Detect which cell encompasses the target text, then output its (X, Y) center coordinate. 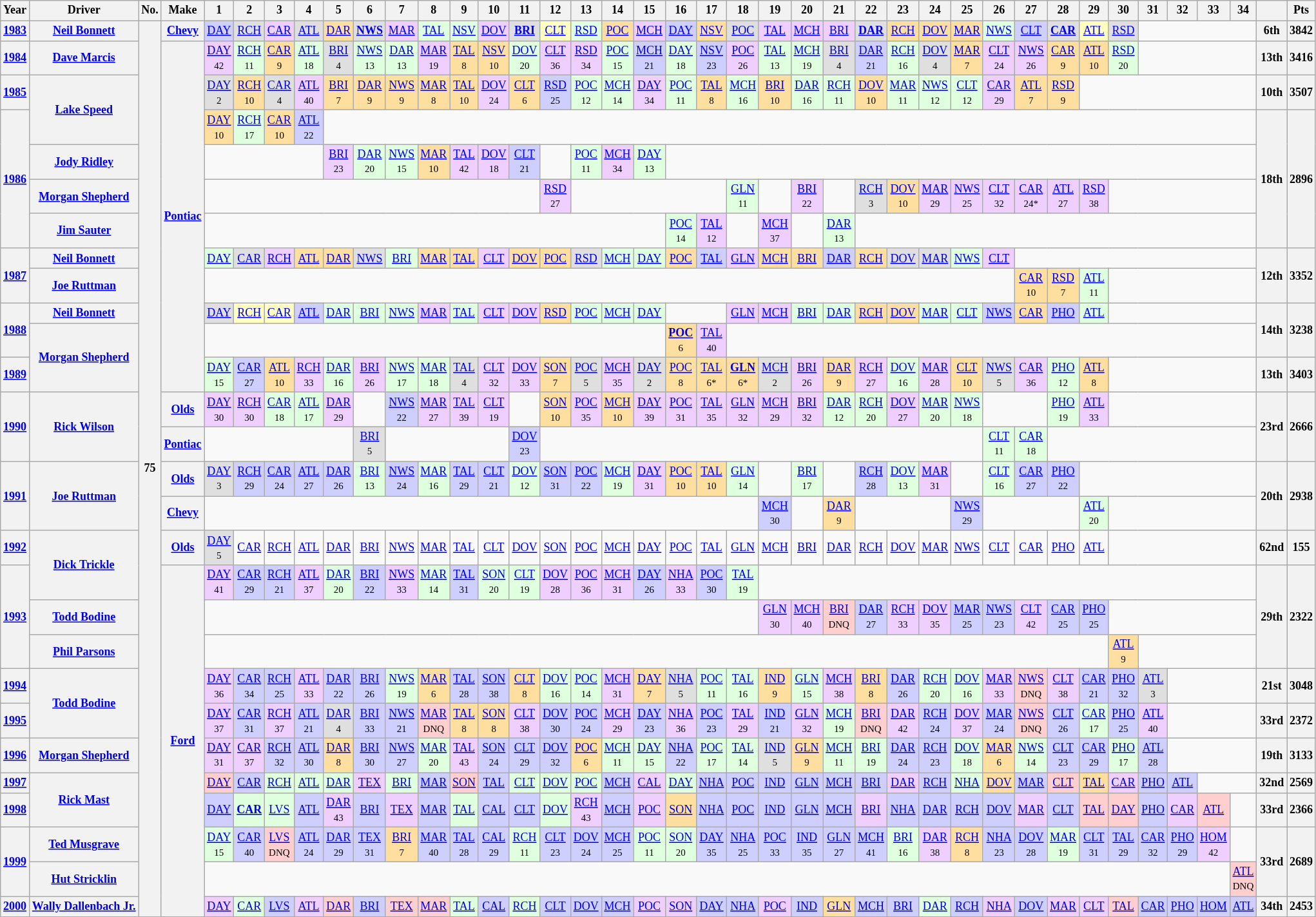
14 (617, 10)
Phil Parsons (84, 652)
NWS29 (967, 514)
1992 (15, 548)
SON31 (556, 479)
DAY42 (219, 58)
TAL16 (743, 686)
RCH16 (903, 58)
MCH25 (617, 845)
DAY18 (681, 58)
DAR22 (339, 686)
MCH34 (617, 162)
2000 (15, 906)
NHA25 (743, 845)
POC8 (681, 375)
DAY35 (711, 845)
155 (1302, 548)
TAL35 (711, 409)
DOV37 (967, 721)
10th (1272, 93)
TAL31 (464, 583)
11 (525, 10)
MCH30 (775, 514)
Dave Marcis (84, 58)
DAY3 (219, 479)
CAR21 (1094, 686)
DAR8 (339, 755)
Driver (84, 10)
21 (839, 10)
Lake Speed (84, 110)
12 (556, 10)
CLT12 (967, 93)
DOV23 (525, 444)
NWS25 (967, 197)
DAY36 (219, 686)
MCH2 (775, 375)
3238 (1302, 330)
GLN30 (775, 617)
3048 (1302, 686)
1996 (15, 755)
PHO22 (1063, 479)
3842 (1302, 31)
NWS5 (999, 375)
BRI17 (807, 479)
2896 (1302, 179)
ATL8 (1094, 375)
PHO12 (1063, 375)
ATL24 (309, 845)
NHA23 (999, 845)
PHO19 (1063, 409)
HOM (1213, 906)
Ford (183, 741)
MARDNQ (434, 721)
2 (249, 10)
12th (1272, 276)
SON38 (494, 686)
23rd (1272, 427)
POC23 (711, 721)
RCH29 (249, 479)
3416 (1302, 58)
PHO17 (1123, 755)
23 (903, 10)
1994 (15, 686)
POC10 (681, 479)
CAR31 (249, 721)
RCH3 (871, 197)
32 (1183, 10)
MAR27 (434, 409)
2322 (1302, 617)
24 (935, 10)
NHA36 (681, 721)
POC35 (586, 409)
27 (1031, 10)
15 (650, 10)
RCH24 (935, 721)
TAL13 (775, 58)
IND35 (807, 845)
DAR42 (903, 721)
MCH41 (871, 845)
30 (1123, 10)
CLT16 (999, 479)
9 (464, 10)
TAL39 (464, 409)
BRI30 (370, 755)
TAL14 (743, 755)
CLT24 (999, 58)
3403 (1302, 375)
DOV27 (903, 409)
TAL4 (464, 375)
62nd (1272, 548)
CLT26 (1063, 721)
CAR32 (1153, 845)
MCH21 (650, 58)
HOM42 (1213, 845)
BRI19 (871, 755)
Jim Sauter (84, 231)
18th (1272, 179)
POC26 (743, 58)
MCH37 (775, 231)
RSD7 (1063, 285)
BRI33 (370, 721)
CAR34 (249, 686)
2372 (1302, 721)
5 (339, 10)
NWS23 (999, 617)
20 (807, 10)
3352 (1302, 276)
GLN14 (743, 479)
POC15 (617, 58)
Ted Musgrave (84, 845)
BRI23 (339, 162)
ATL37 (309, 583)
RCH17 (249, 127)
ATL18 (309, 58)
No. (150, 10)
BRI32 (807, 409)
IND5 (775, 755)
2569 (1302, 782)
GLN15 (807, 686)
NSV10 (494, 58)
MAR16 (434, 479)
33 (1213, 10)
MAR10 (434, 162)
Jody Ridley (84, 162)
1999 (15, 862)
NWS9 (402, 93)
34th (1272, 906)
MAR31 (935, 479)
CAR17 (1094, 721)
DAY37 (219, 721)
BRI8 (871, 686)
BRI5 (370, 444)
DOV32 (556, 755)
MCH14 (617, 93)
BRI10 (775, 93)
RSD27 (556, 197)
RCH8 (967, 845)
DAY41 (219, 583)
CLT31 (1094, 845)
1997 (15, 782)
DAY13 (650, 162)
RCH27 (871, 375)
MCH16 (743, 93)
DAR4 (339, 721)
IND21 (775, 721)
1993 (15, 617)
DAY23 (650, 721)
RCH28 (871, 479)
MAR33 (999, 686)
CLT6 (525, 93)
ATL20 (1094, 514)
29 (1094, 10)
RCH30 (249, 409)
6th (1272, 31)
NWS26 (1031, 58)
NWS17 (402, 375)
MAR14 (434, 583)
DAY34 (650, 93)
CAR40 (249, 845)
ATL30 (309, 755)
Year (15, 10)
MAR18 (434, 375)
RCH10 (249, 93)
ATL7 (1031, 93)
6 (370, 10)
POC12 (586, 93)
MAR8 (434, 93)
DOV4 (935, 58)
2938 (1302, 496)
ATL22 (309, 127)
RSD34 (586, 58)
CAR24 (280, 479)
CLT42 (1031, 617)
DOV33 (525, 375)
MCH40 (807, 617)
3133 (1302, 755)
ATLDNQ (1243, 879)
RCH32 (280, 755)
DAR12 (839, 409)
3507 (1302, 93)
DAR43 (339, 810)
POC5 (586, 375)
RCH43 (586, 810)
POC31 (681, 409)
NWS18 (967, 409)
DOV35 (935, 617)
LVSDNQ (280, 845)
DAY10 (219, 127)
CAL29 (494, 845)
NWS19 (402, 686)
DAY39 (650, 409)
BRI13 (370, 479)
19 (775, 10)
POC30 (711, 583)
13 (586, 10)
NWS22 (402, 409)
14th (1272, 330)
19th (1272, 755)
1988 (15, 330)
GLN11 (743, 197)
18 (743, 10)
ATL3 (1153, 686)
IND9 (775, 686)
NWS14 (1031, 755)
BRI16 (903, 845)
MAR40 (434, 845)
7 (402, 10)
Wally Dallenbach Jr. (84, 906)
1 (219, 10)
MAR29 (935, 197)
2453 (1302, 906)
DOV20 (525, 58)
MAR7 (967, 58)
Hut Stricklin (84, 879)
NWS24 (402, 479)
32nd (1272, 782)
RCH37 (280, 721)
10 (494, 10)
CAR37 (249, 755)
DOV13 (903, 479)
TAL6* (711, 375)
1987 (15, 276)
8 (434, 10)
NHA22 (681, 755)
NWS33 (402, 583)
25 (967, 10)
MCH38 (839, 686)
TAL12 (711, 231)
1985 (15, 93)
DAY26 (650, 583)
NHA33 (681, 583)
ATL11 (1094, 285)
GLN27 (839, 845)
DAY7 (650, 686)
ATL28 (1153, 755)
ATL17 (309, 409)
29th (1272, 617)
TAL42 (464, 162)
DOV30 (556, 721)
CLT29 (525, 755)
RSD9 (1063, 93)
2689 (1302, 862)
POC22 (586, 479)
POC33 (775, 845)
1991 (15, 496)
Pts (1302, 10)
CAR25 (1063, 617)
RSD20 (1123, 58)
NWS15 (402, 162)
75 (150, 468)
RSD25 (556, 93)
1989 (15, 375)
PHO32 (1123, 686)
CAR36 (1031, 375)
SON7 (556, 375)
MAR25 (967, 617)
SON10 (556, 409)
22 (871, 10)
CLT36 (556, 58)
POC17 (711, 755)
3 (280, 10)
CLT11 (999, 444)
NSV23 (711, 58)
20th (1272, 496)
MCH10 (617, 409)
16 (681, 10)
ATL21 (309, 721)
RCH25 (280, 686)
GLN6* (743, 375)
ATL9 (1123, 652)
CLT8 (525, 686)
DAR38 (935, 845)
NWS21 (402, 721)
DAY5 (219, 548)
TAL19 (743, 583)
MAR24 (999, 721)
DAR24 (903, 755)
POC36 (586, 583)
2666 (1302, 427)
NHA5 (681, 686)
1995 (15, 721)
34 (1243, 10)
MAR11 (903, 93)
1984 (15, 58)
1998 (15, 810)
MAR28 (935, 375)
DOV12 (525, 479)
Make (183, 10)
DAY30 (219, 409)
CLT10 (967, 375)
SON8 (494, 721)
GLN9 (807, 755)
17 (711, 10)
Rick Mast (84, 800)
Dick Trickle (84, 565)
28 (1063, 10)
MCH35 (617, 375)
DAR27 (871, 617)
TEX31 (370, 845)
CAR24* (1031, 197)
DAR21 (871, 58)
NWS27 (402, 755)
POC24 (586, 721)
Rick Wilson (84, 427)
1990 (15, 427)
CAR4 (280, 93)
2366 (1302, 810)
21st (1272, 686)
RCH23 (935, 755)
NWS13 (370, 58)
NWS12 (935, 93)
1983 (15, 31)
PHO29 (1183, 845)
26 (999, 10)
1986 (15, 179)
RCH21 (280, 583)
31 (1153, 10)
4 (309, 10)
TAL40 (711, 340)
RSD38 (1094, 197)
TAL43 (464, 755)
SON24 (494, 755)
